Capture the cell that displays the provided text and extract its [X, Y] central coordinate. 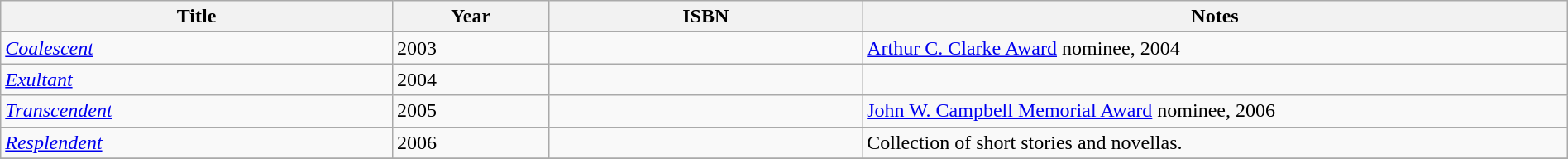
Year [470, 17]
Resplendent [197, 142]
Notes [1216, 17]
2004 [470, 79]
2006 [470, 142]
ISBN [706, 17]
Title [197, 17]
Exultant [197, 79]
Transcendent [197, 111]
2003 [470, 48]
John W. Campbell Memorial Award nominee, 2006 [1216, 111]
Coalescent [197, 48]
2005 [470, 111]
Arthur C. Clarke Award nominee, 2004 [1216, 48]
Collection of short stories and novellas. [1216, 142]
